Locate the cell with the specified text and output its [X, Y] center coordinate. 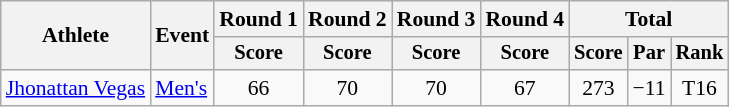
Rank [700, 54]
Round 3 [436, 19]
−11 [650, 88]
Event [182, 36]
Round 1 [258, 19]
Athlete [76, 36]
Jhonattan Vegas [76, 88]
Round 2 [348, 19]
67 [524, 88]
T16 [700, 88]
Par [650, 54]
Round 4 [524, 19]
273 [598, 88]
Total [648, 19]
66 [258, 88]
Men's [182, 88]
